From the cell containing the given text, extract its center point as [X, Y] coordinate. 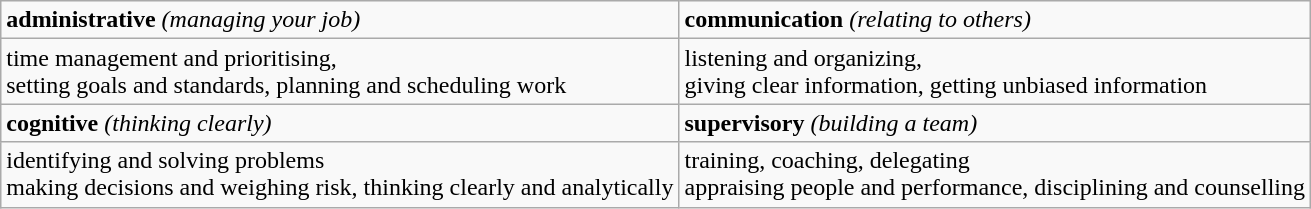
supervisory (building a team) [995, 123]
cognitive (thinking clearly) [340, 123]
identifying and solving problemsmaking decisions and weighing risk, thinking clearly and analytically [340, 174]
administrative (managing your job) [340, 20]
listening and organizing,giving clear information, getting unbiased information [995, 72]
time management and prioritising,setting goals and standards, planning and scheduling work [340, 72]
training, coaching, delegatingappraising people and performance, disciplining and counselling [995, 174]
communication (relating to others) [995, 20]
